From the cell containing the given text, extract its center point as (x, y) coordinate. 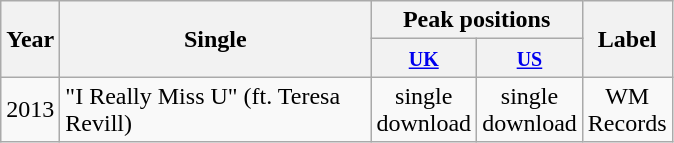
US (530, 58)
2013 (30, 110)
Peak positions (476, 20)
Label (627, 39)
WM Records (627, 110)
Single (216, 39)
Year (30, 39)
UK (424, 58)
"I Really Miss U" (ft. Teresa Revill) (216, 110)
